Identify which cell holds the provided text, then report its (x, y) central coordinate. 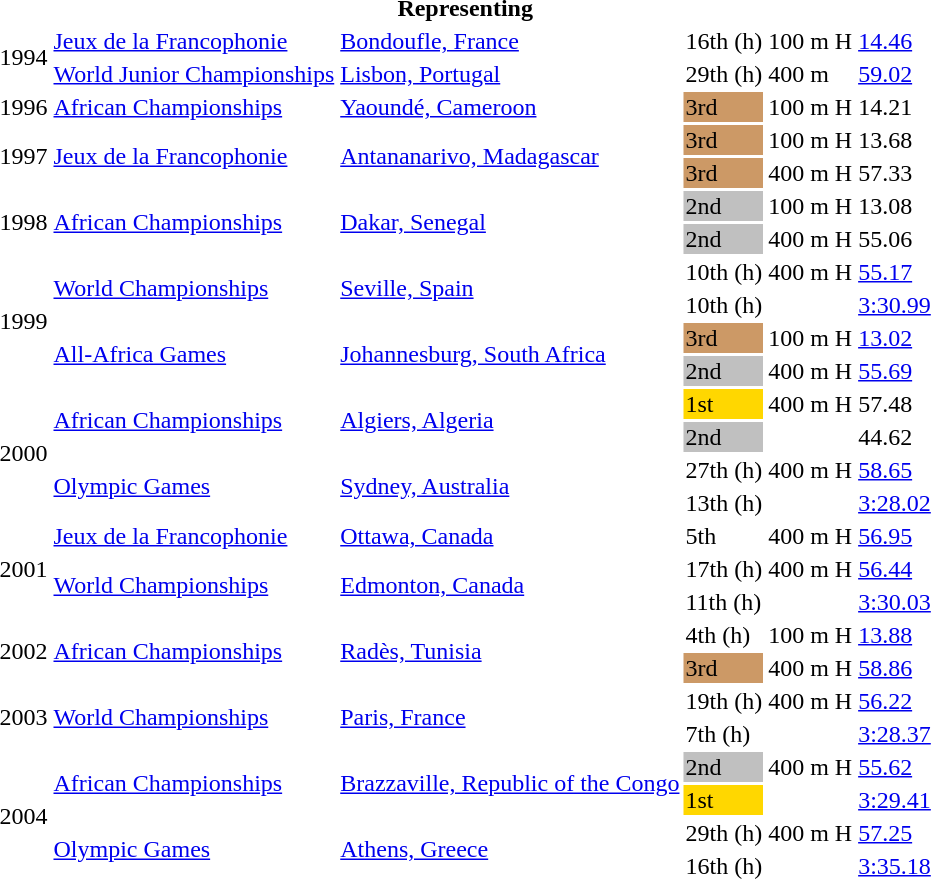
Olympic Games (194, 486)
Sydney, Australia (510, 486)
Yaoundé, Cameroon (510, 107)
Bondoufle, France (510, 41)
Seville, Spain (510, 288)
4th (h) (724, 635)
19th (h) (724, 701)
World Junior Championships (194, 74)
Antananarivo, Madagascar (510, 156)
17th (h) (724, 569)
16th (h) (724, 41)
Edmonton, Canada (510, 586)
27th (h) (724, 470)
Lisbon, Portugal (510, 74)
Algiers, Algeria (510, 420)
Brazzaville, Republic of the Congo (510, 784)
5th (724, 536)
Radès, Tunisia (510, 652)
Johannesburg, South Africa (510, 354)
Dakar, Senegal (510, 222)
Paris, France (510, 718)
7th (h) (724, 734)
400 m (810, 74)
All-Africa Games (194, 354)
Ottawa, Canada (510, 536)
11th (h) (724, 602)
13th (h) (724, 503)
